Extract the [x, y] coordinate from the center of the cell holding the provided text.  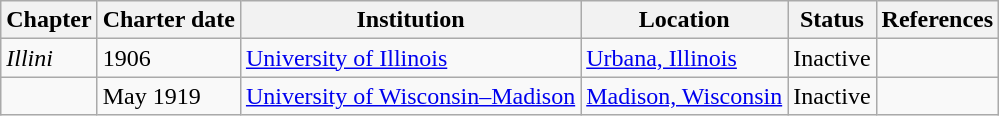
1906 [168, 58]
University of Wisconsin–Madison [410, 96]
References [938, 20]
Status [832, 20]
Illini [49, 58]
Madison, Wisconsin [684, 96]
Institution [410, 20]
University of Illinois [410, 58]
Urbana, Illinois [684, 58]
Chapter [49, 20]
Charter date [168, 20]
Location [684, 20]
May 1919 [168, 96]
